Extract the [X, Y] coordinate from the center of the cell holding the provided text.  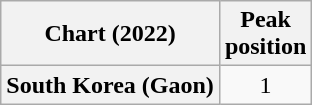
Peakposition [265, 34]
South Korea (Gaon) [110, 85]
Chart (2022) [110, 34]
1 [265, 85]
